Return the [x, y] coordinate for the center point of the cell that contains the specified text.  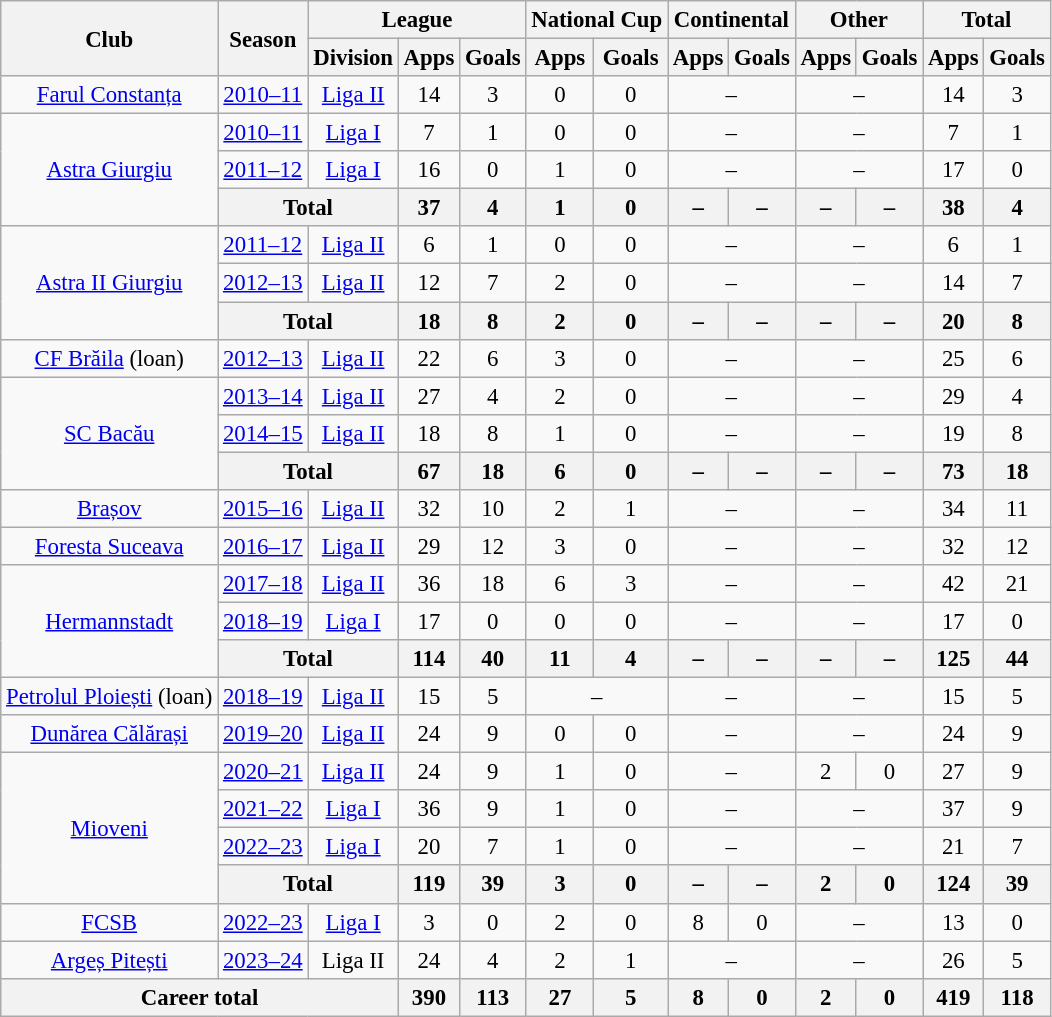
40 [493, 659]
16 [428, 170]
390 [428, 997]
2016–17 [263, 546]
Dunărea Călărași [110, 734]
Hermannstadt [110, 622]
73 [954, 471]
Career total [200, 997]
CF Brăila (loan) [110, 358]
SC Bacău [110, 434]
2023–24 [263, 960]
113 [493, 997]
419 [954, 997]
2021–22 [263, 809]
2020–21 [263, 772]
Mioveni [110, 828]
38 [954, 208]
Argeș Pitești [110, 960]
10 [493, 509]
Astra II Giurgiu [110, 282]
Club [110, 38]
2015–16 [263, 509]
44 [1017, 659]
114 [428, 659]
Continental [732, 20]
National Cup [597, 20]
119 [428, 885]
Astra Giurgiu [110, 170]
13 [954, 922]
42 [954, 584]
25 [954, 358]
118 [1017, 997]
FCSB [110, 922]
34 [954, 509]
67 [428, 471]
Season [263, 38]
League [417, 20]
2017–18 [263, 584]
2013–14 [263, 396]
Other [859, 20]
124 [954, 885]
2019–20 [263, 734]
22 [428, 358]
26 [954, 960]
Foresta Suceava [110, 546]
Farul Constanța [110, 95]
2014–15 [263, 433]
19 [954, 433]
Division [353, 58]
125 [954, 659]
Brașov [110, 509]
Petrolul Ploiești (loan) [110, 697]
